Determine the [X, Y] coordinate at the center of the cell enclosing the given text.  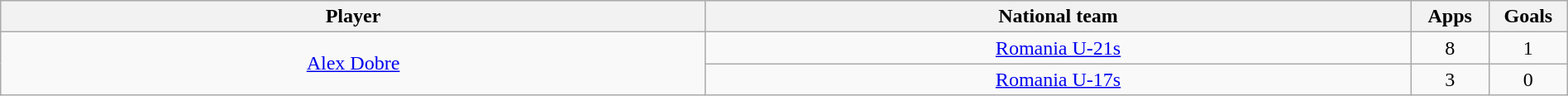
3 [1451, 79]
Romania U-21s [1059, 48]
Alex Dobre [354, 64]
National team [1059, 17]
Apps [1451, 17]
Romania U-17s [1059, 79]
Goals [1528, 17]
1 [1528, 48]
8 [1451, 48]
Player [354, 17]
0 [1528, 79]
